Find where the given text appears and provide that cell's center as [X, Y] coordinate. 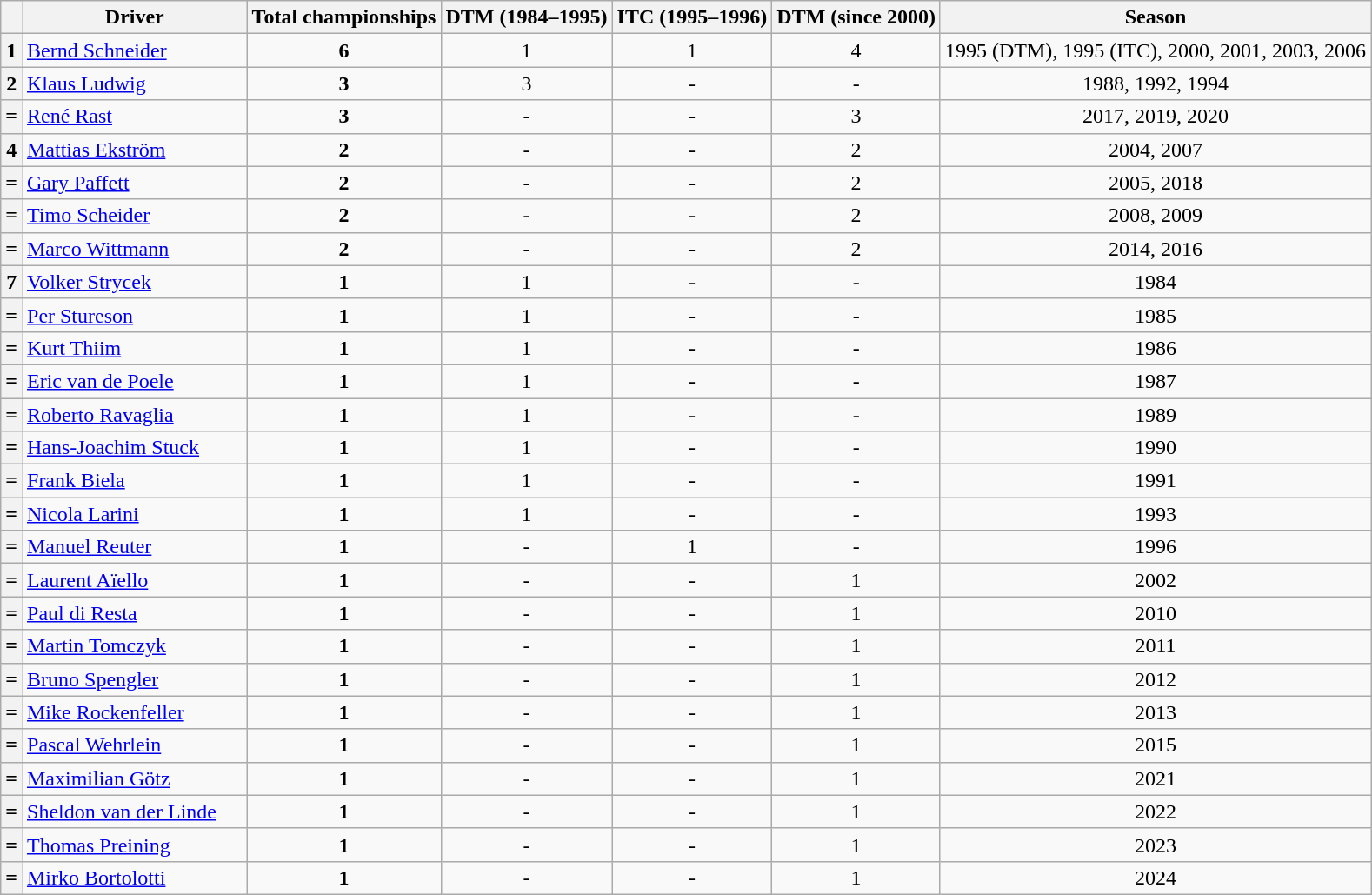
6 [344, 50]
7 [12, 282]
1989 [1155, 415]
Mattias Ekström [136, 150]
Driver [136, 17]
1996 [1155, 547]
2004, 2007 [1155, 150]
Hans-Joachim Stuck [136, 448]
2017, 2019, 2020 [1155, 117]
1985 [1155, 315]
Paul di Resta [136, 613]
2023 [1155, 845]
Timo Scheider [136, 216]
Frank Biela [136, 481]
Mike Rockenfeller [136, 712]
Season [1155, 17]
Thomas Preining [136, 845]
Sheldon van der Linde [136, 812]
2013 [1155, 712]
Klaus Ludwig [136, 83]
2008, 2009 [1155, 216]
Kurt Thiim [136, 348]
Total championships [344, 17]
Mirko Bortolotti [136, 878]
2014, 2016 [1155, 249]
1988, 1992, 1994 [1155, 83]
2005, 2018 [1155, 183]
Bernd Schneider [136, 50]
Manuel Reuter [136, 547]
Eric van de Poele [136, 381]
1995 (DTM), 1995 (ITC), 2000, 2001, 2003, 2006 [1155, 50]
Maximilian Götz [136, 778]
2021 [1155, 778]
ITC (1995–1996) [692, 17]
1993 [1155, 514]
1990 [1155, 448]
1984 [1155, 282]
Laurent Aïello [136, 580]
Roberto Ravaglia [136, 415]
2024 [1155, 878]
2015 [1155, 745]
1986 [1155, 348]
René Rast [136, 117]
Volker Strycek [136, 282]
Martin Tomczyk [136, 646]
2022 [1155, 812]
2011 [1155, 646]
2010 [1155, 613]
Nicola Larini [136, 514]
DTM (1984–1995) [527, 17]
Bruno Spengler [136, 679]
2012 [1155, 679]
Gary Paffett [136, 183]
Pascal Wehrlein [136, 745]
1987 [1155, 381]
Marco Wittmann [136, 249]
Per Stureson [136, 315]
1991 [1155, 481]
2002 [1155, 580]
DTM (since 2000) [856, 17]
